Locate the cell with the specified text and output its [X, Y] center coordinate. 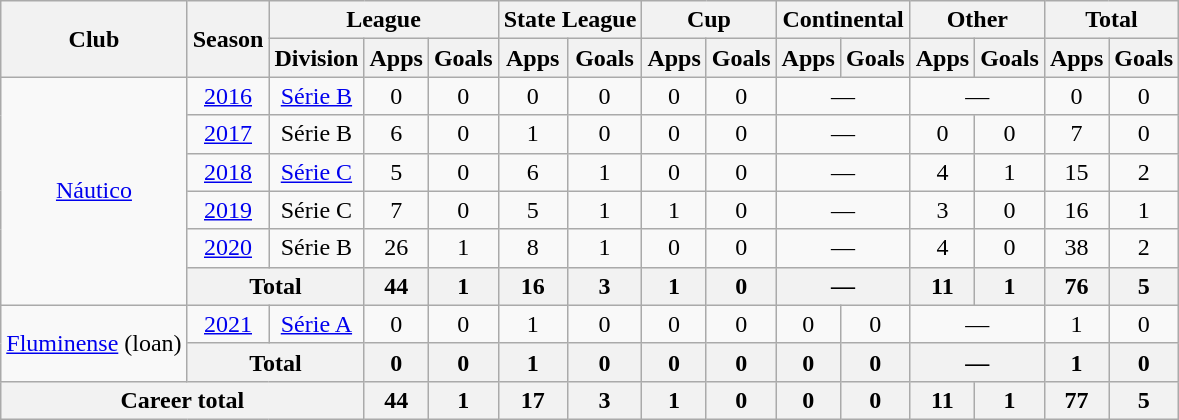
Cup [709, 20]
League [384, 20]
Náutico [94, 191]
2017 [228, 134]
Division [316, 58]
Fluminense (loan) [94, 343]
2018 [228, 172]
2021 [228, 324]
Club [94, 39]
2016 [228, 96]
State League [570, 20]
8 [532, 248]
77 [1076, 400]
76 [1076, 286]
38 [1076, 248]
Other [977, 20]
2020 [228, 248]
17 [532, 400]
Série A [316, 324]
Career total [182, 400]
15 [1076, 172]
Season [228, 39]
2019 [228, 210]
Continental [843, 20]
26 [396, 248]
